Locate the cell with the specified text and output its [x, y] center coordinate. 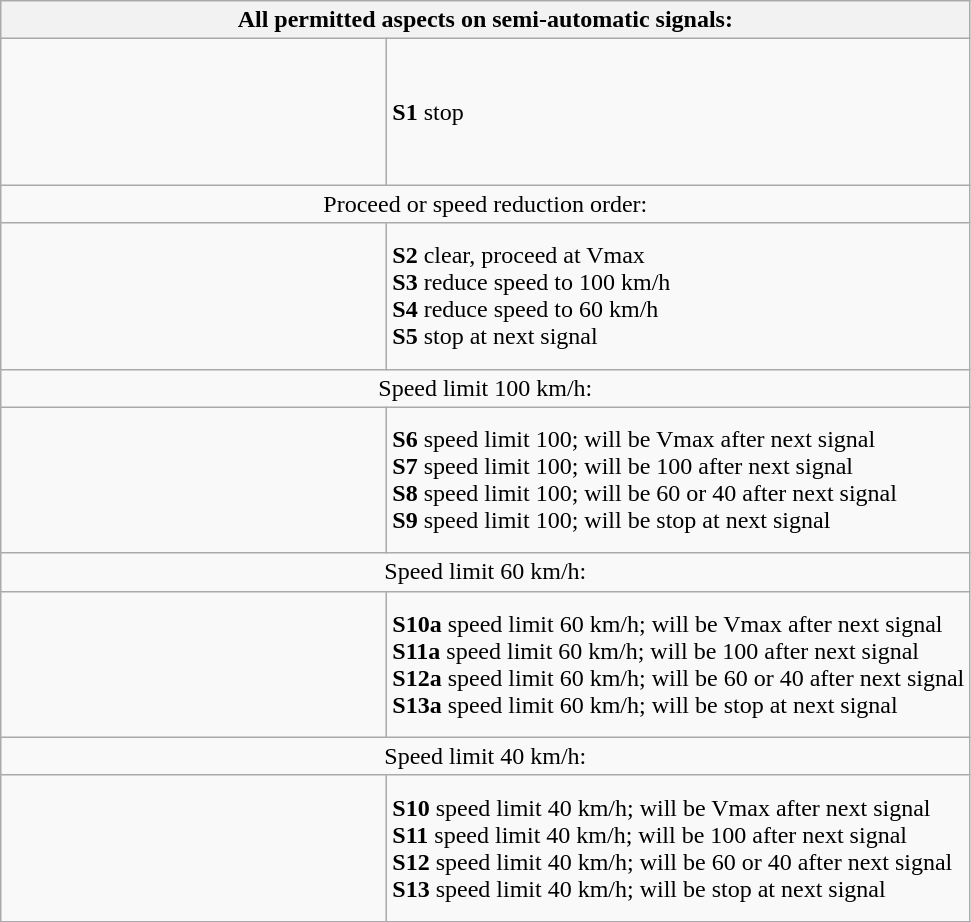
S2 clear, proceed at VmaxS3 reduce speed to 100 km/hS4 reduce speed to 60 km/hS5 stop at next signal [678, 296]
Speed limit 100 km/h: [486, 388]
S1 stop [678, 112]
Proceed or speed reduction order: [486, 204]
All permitted aspects on semi-automatic signals: [486, 20]
Speed limit 60 km/h: [486, 572]
Speed limit 40 km/h: [486, 756]
